Extract the [x, y] coordinate from the center of the cell holding the provided text.  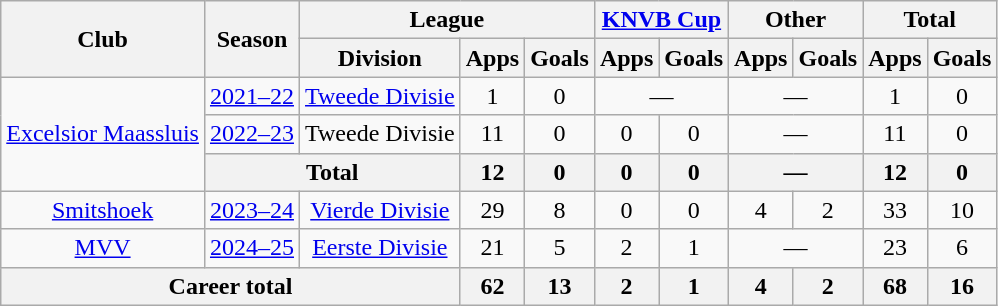
5 [560, 248]
League [448, 20]
62 [492, 286]
Division [380, 58]
2022–23 [252, 134]
Vierde Divisie [380, 210]
Club [103, 39]
Other [796, 20]
2024–25 [252, 248]
MVV [103, 248]
23 [895, 248]
Eerste Divisie [380, 248]
2023–24 [252, 210]
8 [560, 210]
68 [895, 286]
Excelsior Maassluis [103, 134]
13 [560, 286]
6 [962, 248]
Smitshoek [103, 210]
2021–22 [252, 96]
10 [962, 210]
16 [962, 286]
Season [252, 39]
21 [492, 248]
Career total [230, 286]
KNVB Cup [661, 20]
33 [895, 210]
29 [492, 210]
